Return the (x, y) coordinate for the center point of the cell that contains the specified text.  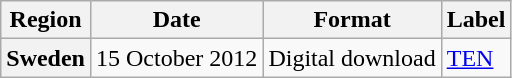
Label (476, 20)
Digital download (352, 58)
Format (352, 20)
TEN (476, 58)
15 October 2012 (176, 58)
Sweden (46, 58)
Region (46, 20)
Date (176, 20)
